Detect which cell encompasses the target text, then output its [x, y] center coordinate. 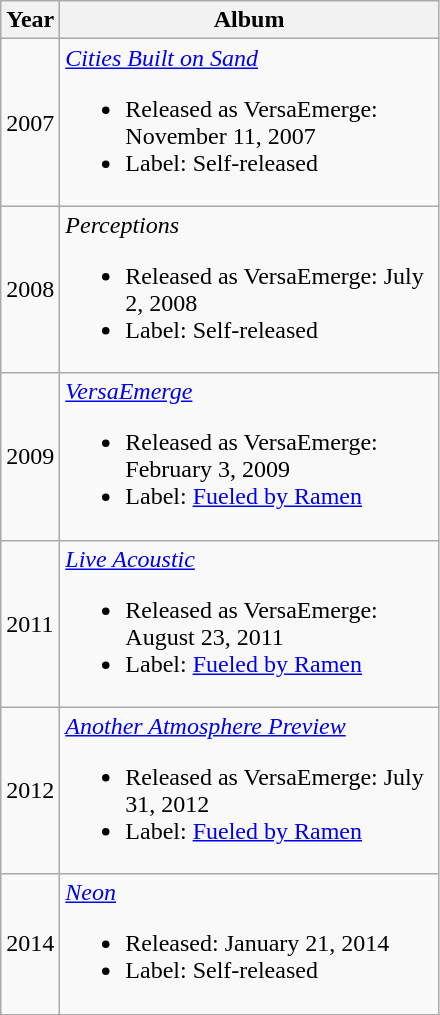
Another Atmosphere PreviewReleased as VersaEmerge: July 31, 2012Label: Fueled by Ramen [250, 790]
Album [250, 20]
2012 [30, 790]
2014 [30, 944]
2009 [30, 456]
PerceptionsReleased as VersaEmerge: July 2, 2008Label: Self-released [250, 290]
Cities Built on SandReleased as VersaEmerge: November 11, 2007Label: Self-released [250, 122]
VersaEmergeReleased as VersaEmerge: February 3, 2009Label: Fueled by Ramen [250, 456]
Live AcousticReleased as VersaEmerge: August 23, 2011Label: Fueled by Ramen [250, 624]
Year [30, 20]
2007 [30, 122]
2008 [30, 290]
NeonReleased: January 21, 2014Label: Self-released [250, 944]
2011 [30, 624]
